Output the (x, y) coordinate of the center of the cell containing the given text.  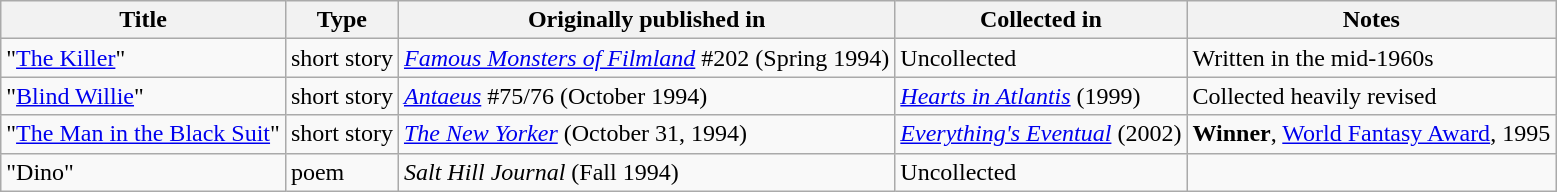
Collected heavily revised (1372, 96)
Written in the mid-1960s (1372, 58)
"Dino" (144, 172)
Type (342, 20)
Collected in (1041, 20)
Title (144, 20)
Antaeus #75/76 (October 1994) (646, 96)
"The Killer" (144, 58)
Notes (1372, 20)
Everything's Eventual (2002) (1041, 134)
poem (342, 172)
Hearts in Atlantis (1999) (1041, 96)
Originally published in (646, 20)
Famous Monsters of Filmland #202 (Spring 1994) (646, 58)
Salt Hill Journal (Fall 1994) (646, 172)
"The Man in the Black Suit" (144, 134)
The New Yorker (October 31, 1994) (646, 134)
"Blind Willie" (144, 96)
Winner, World Fantasy Award, 1995 (1372, 134)
